Extract the [x, y] coordinate from the center of the cell holding the provided text.  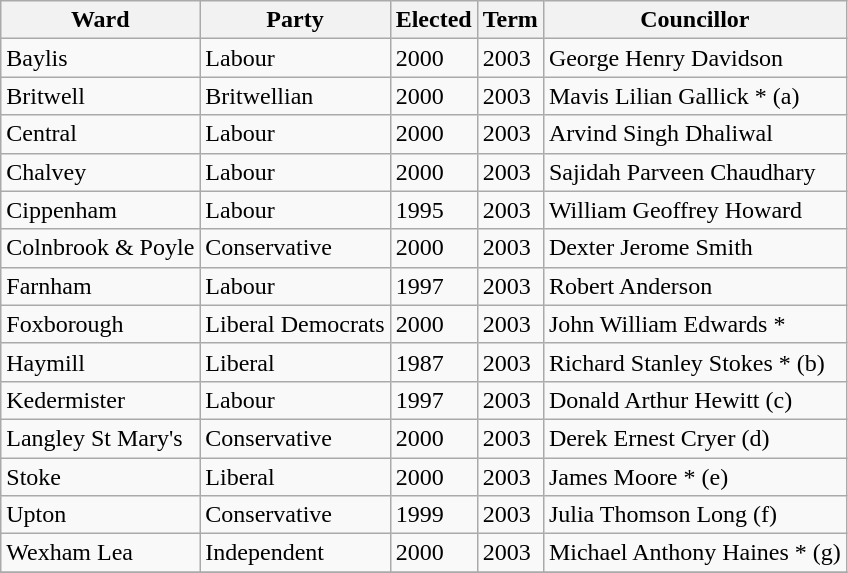
John William Edwards * [694, 324]
Britwellian [295, 96]
Donald Arthur Hewitt (c) [694, 400]
1987 [434, 362]
Michael Anthony Haines * (g) [694, 553]
Langley St Mary's [100, 438]
Julia Thomson Long (f) [694, 515]
Term [510, 20]
Baylis [100, 58]
Dexter Jerome Smith [694, 248]
Elected [434, 20]
Central [100, 134]
Councillor [694, 20]
Liberal Democrats [295, 324]
Kedermister [100, 400]
Party [295, 20]
George Henry Davidson [694, 58]
Independent [295, 553]
Wexham Lea [100, 553]
Derek Ernest Cryer (d) [694, 438]
James Moore * (e) [694, 477]
Richard Stanley Stokes * (b) [694, 362]
Colnbrook & Poyle [100, 248]
Arvind Singh Dhaliwal [694, 134]
1999 [434, 515]
Sajidah Parveen Chaudhary [694, 172]
Stoke [100, 477]
Robert Anderson [694, 286]
Farnham [100, 286]
Upton [100, 515]
Mavis Lilian Gallick * (a) [694, 96]
1995 [434, 210]
Ward [100, 20]
William Geoffrey Howard [694, 210]
Britwell [100, 96]
Foxborough [100, 324]
Haymill [100, 362]
Chalvey [100, 172]
Cippenham [100, 210]
